Capture the cell that displays the provided text and extract its [x, y] central coordinate. 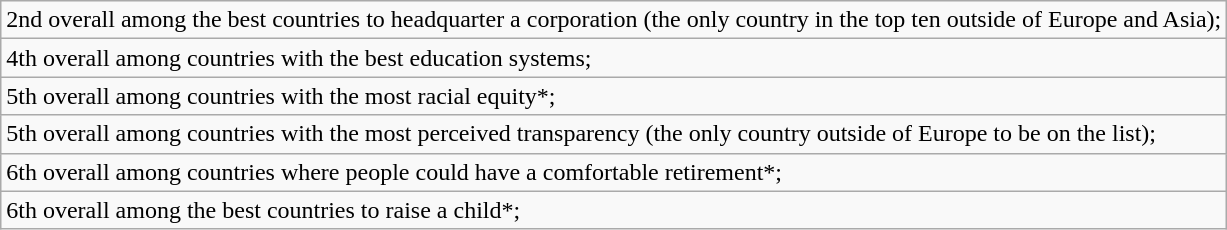
6th overall among countries where people could have a comfortable retirement*; [614, 172]
2nd overall among the best countries to headquarter a corporation (the only country in the top ten outside of Europe and Asia); [614, 20]
6th overall among the best countries to raise a child*; [614, 210]
5th overall among countries with the most racial equity*; [614, 96]
4th overall among countries with the best education systems; [614, 58]
5th overall among countries with the most perceived transparency (the only country outside of Europe to be on the list); [614, 134]
